Capture the cell that displays the provided text and extract its (X, Y) central coordinate. 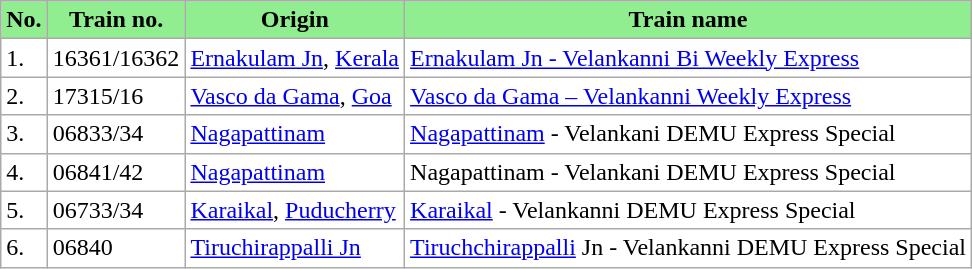
Ernakulam Jn - Velankanni Bi Weekly Express (688, 58)
1. (24, 58)
Vasco da Gama – Velankanni Weekly Express (688, 96)
Karaikal, Puducherry (295, 210)
06840 (116, 248)
16361/16362 (116, 58)
17315/16 (116, 96)
No. (24, 20)
Ernakulam Jn, Kerala (295, 58)
06833/34 (116, 134)
Tiruchchirappalli Jn - Velankanni DEMU Express Special (688, 248)
6. (24, 248)
Karaikal - Velankanni DEMU Express Special (688, 210)
5. (24, 210)
Train no. (116, 20)
Tiruchirappalli Jn (295, 248)
2. (24, 96)
4. (24, 172)
Vasco da Gama, Goa (295, 96)
06841/42 (116, 172)
06733/34 (116, 210)
Origin (295, 20)
3. (24, 134)
Train name (688, 20)
